Output the [X, Y] coordinate of the center of the cell containing the given text.  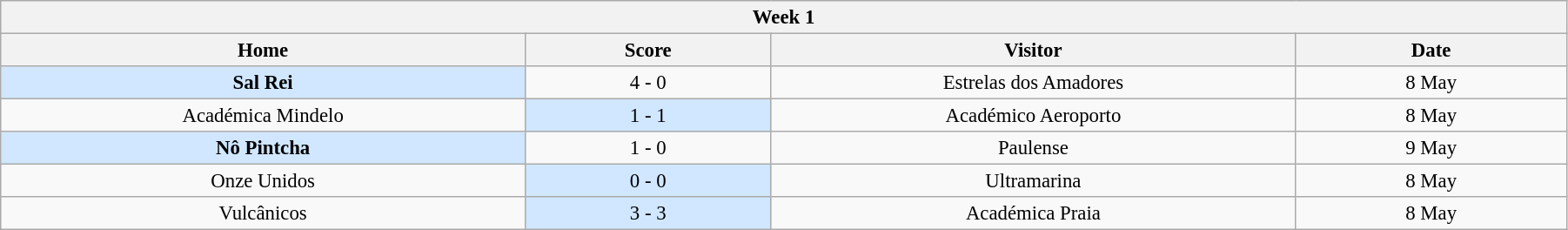
4 - 0 [647, 83]
1 - 1 [647, 116]
Week 1 [784, 17]
Académico Aeroporto [1034, 116]
Score [647, 51]
Visitor [1034, 51]
Onze Unidos [263, 181]
Date [1431, 51]
Nô Pintcha [263, 148]
Home [263, 51]
3 - 3 [647, 213]
Académica Mindelo [263, 116]
9 May [1431, 148]
Académica Praia [1034, 213]
Ultramarina [1034, 181]
1 - 0 [647, 148]
0 - 0 [647, 181]
Vulcânicos [263, 213]
Estrelas dos Amadores [1034, 83]
Paulense [1034, 148]
Sal Rei [263, 83]
